From the cell containing the given text, extract its center point as [X, Y] coordinate. 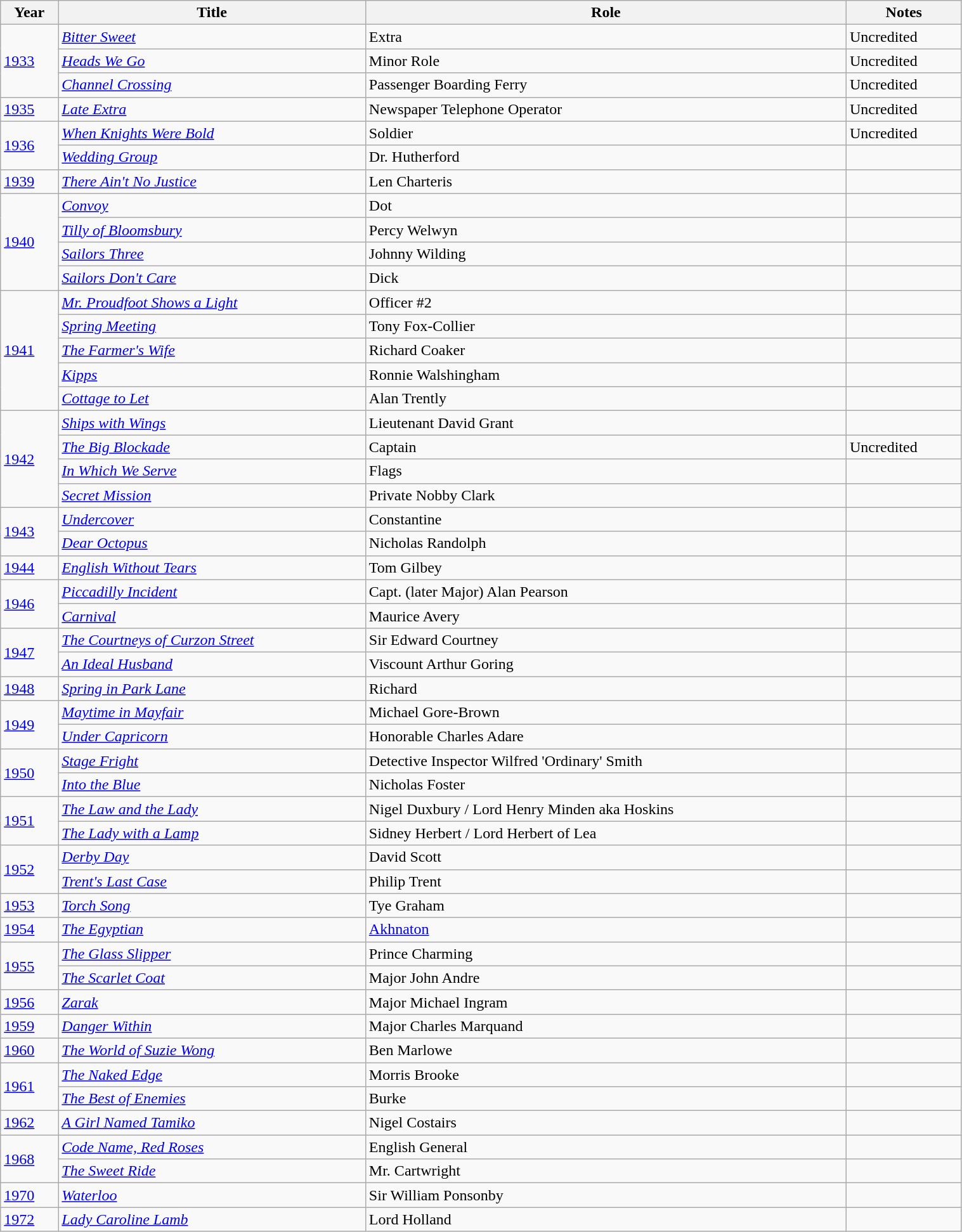
The Egyptian [212, 930]
Cottage to Let [212, 399]
Major Charles Marquand [606, 1026]
Morris Brooke [606, 1075]
Burke [606, 1099]
1952 [29, 869]
1942 [29, 459]
Ben Marlowe [606, 1050]
Bitter Sweet [212, 37]
Danger Within [212, 1026]
Late Extra [212, 109]
Nicholas Foster [606, 785]
Alan Trently [606, 399]
1960 [29, 1050]
1953 [29, 905]
Into the Blue [212, 785]
Wedding Group [212, 157]
Officer #2 [606, 302]
Stage Fright [212, 761]
1949 [29, 725]
Captain [606, 447]
Tye Graham [606, 905]
Maurice Avery [606, 616]
Sailors Don't Care [212, 278]
Dear Octopus [212, 543]
1936 [29, 145]
Capt. (later Major) Alan Pearson [606, 592]
Spring Meeting [212, 327]
Honorable Charles Adare [606, 737]
Torch Song [212, 905]
1933 [29, 61]
Spring in Park Lane [212, 688]
1972 [29, 1219]
Constantine [606, 519]
Major John Andre [606, 978]
When Knights Were Bold [212, 133]
Undercover [212, 519]
Dot [606, 205]
1943 [29, 531]
Tony Fox-Collier [606, 327]
Year [29, 13]
The Naked Edge [212, 1075]
The Best of Enemies [212, 1099]
Title [212, 13]
Lieutenant David Grant [606, 423]
Ships with Wings [212, 423]
Flags [606, 471]
1948 [29, 688]
1941 [29, 351]
The Lady with a Lamp [212, 833]
David Scott [606, 857]
Zarak [212, 1002]
1947 [29, 652]
1935 [29, 109]
Nigel Costairs [606, 1123]
1970 [29, 1195]
Viscount Arthur Goring [606, 664]
Richard Coaker [606, 351]
1959 [29, 1026]
Carnival [212, 616]
The Courtneys of Curzon Street [212, 640]
1946 [29, 604]
Notes [904, 13]
Dr. Hutherford [606, 157]
In Which We Serve [212, 471]
Channel Crossing [212, 85]
Johnny Wilding [606, 254]
Sir William Ponsonby [606, 1195]
The Farmer's Wife [212, 351]
English General [606, 1147]
Michael Gore-Brown [606, 713]
1950 [29, 773]
Lord Holland [606, 1219]
Sir Edward Courtney [606, 640]
Under Capricorn [212, 737]
Extra [606, 37]
1944 [29, 567]
1954 [29, 930]
Sailors Three [212, 254]
Private Nobby Clark [606, 495]
1939 [29, 181]
1968 [29, 1159]
Prince Charming [606, 954]
1962 [29, 1123]
Minor Role [606, 61]
Akhnaton [606, 930]
Mr. Proudfoot Shows a Light [212, 302]
Soldier [606, 133]
Detective Inspector Wilfred 'Ordinary' Smith [606, 761]
1955 [29, 966]
Code Name, Red Roses [212, 1147]
The Glass Slipper [212, 954]
Role [606, 13]
Maytime in Mayfair [212, 713]
Richard [606, 688]
Lady Caroline Lamb [212, 1219]
1940 [29, 242]
Waterloo [212, 1195]
Tom Gilbey [606, 567]
1956 [29, 1002]
Sidney Herbert / Lord Herbert of Lea [606, 833]
Convoy [212, 205]
Tilly of Bloomsbury [212, 230]
Percy Welwyn [606, 230]
The Sweet Ride [212, 1171]
Philip Trent [606, 881]
Piccadilly Incident [212, 592]
The Big Blockade [212, 447]
Passenger Boarding Ferry [606, 85]
Ronnie Walshingham [606, 375]
1961 [29, 1087]
1951 [29, 821]
Derby Day [212, 857]
Mr. Cartwright [606, 1171]
A Girl Named Tamiko [212, 1123]
Secret Mission [212, 495]
Heads We Go [212, 61]
English Without Tears [212, 567]
Len Charteris [606, 181]
Kipps [212, 375]
Nigel Duxbury / Lord Henry Minden aka Hoskins [606, 809]
The Law and the Lady [212, 809]
Dick [606, 278]
Newspaper Telephone Operator [606, 109]
The World of Suzie Wong [212, 1050]
Trent's Last Case [212, 881]
An Ideal Husband [212, 664]
Nicholas Randolph [606, 543]
Major Michael Ingram [606, 1002]
There Ain't No Justice [212, 181]
The Scarlet Coat [212, 978]
